Extract the [x, y] coordinate from the center of the cell holding the provided text.  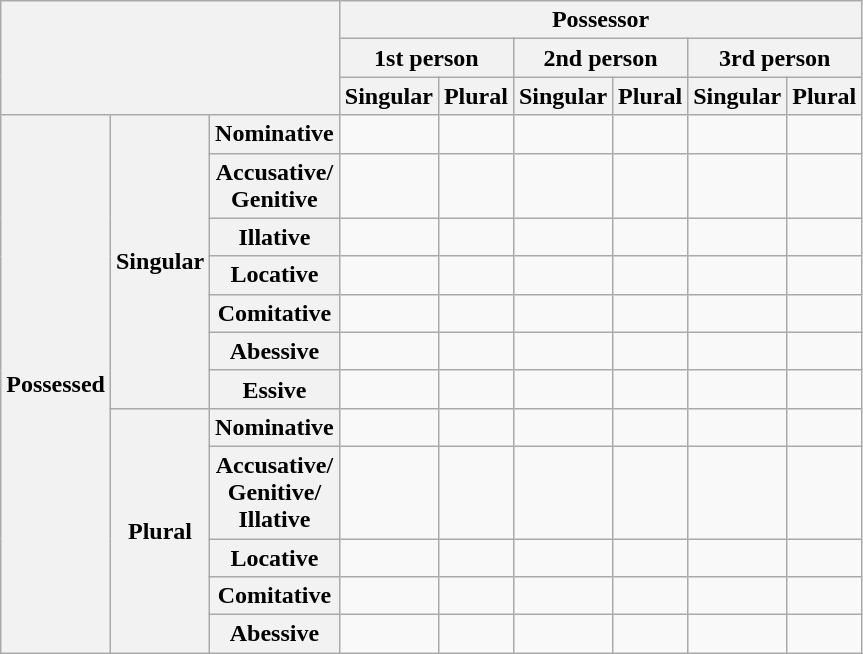
Illative [275, 237]
Possessor [600, 20]
Essive [275, 389]
Accusative/Genitive [275, 186]
Accusative/Genitive/Illative [275, 492]
2nd person [600, 58]
3rd person [775, 58]
1st person [426, 58]
Possessed [56, 384]
